Scan for the cell matching the given text and deliver its [x, y] coordinate at center. 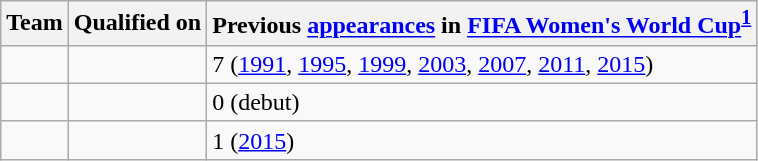
1 (2015) [482, 140]
7 (1991, 1995, 1999, 2003, 2007, 2011, 2015) [482, 64]
Team [35, 24]
Qualified on [137, 24]
Previous appearances in FIFA Women's World Cup1 [482, 24]
0 (debut) [482, 102]
